From the cell containing the given text, extract its center point as (X, Y) coordinate. 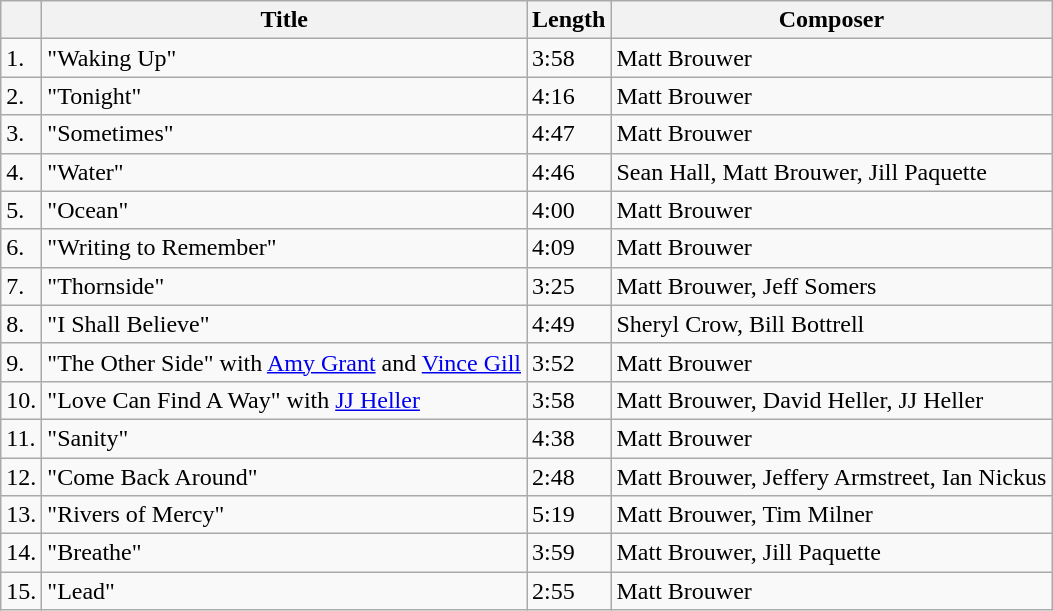
2. (22, 96)
3:25 (569, 286)
4:49 (569, 324)
14. (22, 553)
"Writing to Remember" (284, 248)
"Water" (284, 172)
"Come Back Around" (284, 477)
"Breathe" (284, 553)
12. (22, 477)
Length (569, 20)
"Love Can Find A Way" with JJ Heller (284, 400)
"Sanity" (284, 438)
6. (22, 248)
2:48 (569, 477)
"Ocean" (284, 210)
Sean Hall, Matt Brouwer, Jill Paquette (832, 172)
3:52 (569, 362)
13. (22, 515)
7. (22, 286)
8. (22, 324)
"Tonight" (284, 96)
Matt Brouwer, Jill Paquette (832, 553)
"Rivers of Mercy" (284, 515)
"Waking Up" (284, 58)
9. (22, 362)
10. (22, 400)
Composer (832, 20)
"The Other Side" with Amy Grant and Vince Gill (284, 362)
"Lead" (284, 591)
3. (22, 134)
"I Shall Believe" (284, 324)
Title (284, 20)
4. (22, 172)
"Sometimes" (284, 134)
11. (22, 438)
3:59 (569, 553)
"Thornside" (284, 286)
5. (22, 210)
Matt Brouwer, Jeff Somers (832, 286)
4:00 (569, 210)
4:38 (569, 438)
4:46 (569, 172)
Matt Brouwer, Tim Milner (832, 515)
4:09 (569, 248)
4:47 (569, 134)
Matt Brouwer, David Heller, JJ Heller (832, 400)
5:19 (569, 515)
4:16 (569, 96)
1. (22, 58)
2:55 (569, 591)
Sheryl Crow, Bill Bottrell (832, 324)
15. (22, 591)
Matt Brouwer, Jeffery Armstreet, Ian Nickus (832, 477)
